Pinpoint the cell where the given text exists, returning its (x, y) midpoint coordinate. 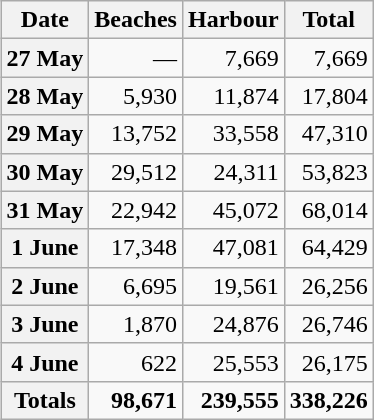
24,876 (233, 324)
24,311 (233, 172)
— (136, 58)
25,553 (233, 362)
2 June (45, 286)
1,870 (136, 324)
45,072 (233, 210)
64,429 (328, 248)
47,310 (328, 134)
Date (45, 20)
11,874 (233, 96)
22,942 (136, 210)
Harbour (233, 20)
13,752 (136, 134)
239,555 (233, 400)
3 June (45, 324)
622 (136, 362)
29,512 (136, 172)
Totals (45, 400)
5,930 (136, 96)
Beaches (136, 20)
Total (328, 20)
47,081 (233, 248)
29 May (45, 134)
1 June (45, 248)
53,823 (328, 172)
98,671 (136, 400)
26,175 (328, 362)
27 May (45, 58)
30 May (45, 172)
17,804 (328, 96)
26,256 (328, 286)
338,226 (328, 400)
68,014 (328, 210)
33,558 (233, 134)
19,561 (233, 286)
6,695 (136, 286)
28 May (45, 96)
17,348 (136, 248)
31 May (45, 210)
4 June (45, 362)
26,746 (328, 324)
